Provide the (X, Y) coordinate of the cell's center where the given text is located.  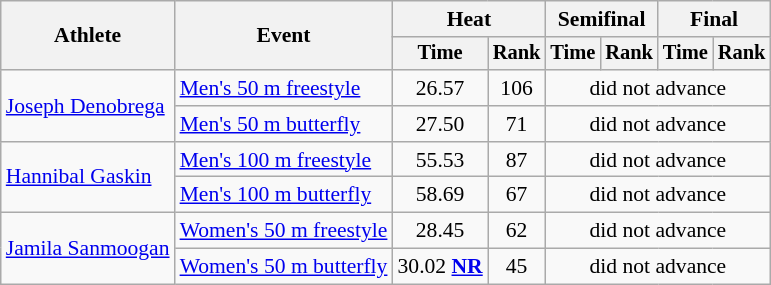
Event (284, 36)
30.02 NR (440, 267)
27.50 (440, 124)
26.57 (440, 88)
55.53 (440, 160)
87 (517, 160)
Heat (468, 19)
Hannibal Gaskin (88, 178)
67 (517, 195)
58.69 (440, 195)
71 (517, 124)
Men's 50 m butterfly (284, 124)
Athlete (88, 36)
Jamila Sanmoogan (88, 248)
106 (517, 88)
Men's 50 m freestyle (284, 88)
Women's 50 m butterfly (284, 267)
Women's 50 m freestyle (284, 231)
Men's 100 m freestyle (284, 160)
45 (517, 267)
Semifinal (601, 19)
Final (714, 19)
Joseph Denobrega (88, 106)
28.45 (440, 231)
Men's 100 m butterfly (284, 195)
62 (517, 231)
